Detect which cell encompasses the target text, then output its [x, y] center coordinate. 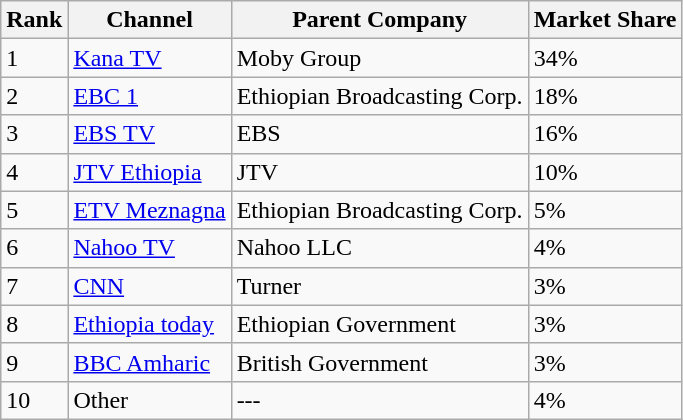
9 [34, 362]
CNN [150, 286]
Moby Group [380, 58]
10 [34, 400]
--- [380, 400]
3 [34, 134]
Nahoo TV [150, 248]
EBC 1 [150, 96]
7 [34, 286]
5 [34, 210]
Rank [34, 20]
18% [605, 96]
BBC Amharic [150, 362]
2 [34, 96]
British Government [380, 362]
EBS TV [150, 134]
Other [150, 400]
1 [34, 58]
Parent Company [380, 20]
16% [605, 134]
8 [34, 324]
ETV Meznagna [150, 210]
JTV [380, 172]
5% [605, 210]
34% [605, 58]
Turner [380, 286]
10% [605, 172]
Kana TV [150, 58]
Channel [150, 20]
4 [34, 172]
EBS [380, 134]
6 [34, 248]
Ethiopia today [150, 324]
Nahoo LLC [380, 248]
Market Share [605, 20]
Ethiopian Government [380, 324]
JTV Ethiopia [150, 172]
